Return the (X, Y) coordinate for the center point of the cell that contains the specified text.  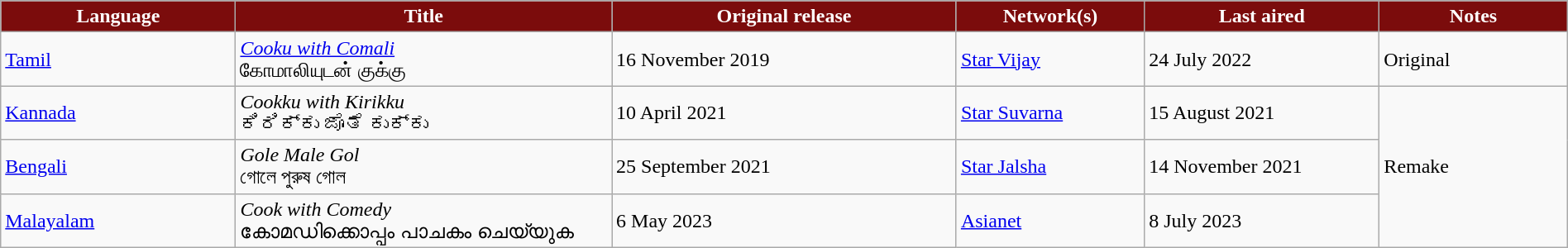
Language (118, 17)
Original (1474, 60)
Last aired (1262, 17)
Notes (1474, 17)
8 July 2023 (1262, 220)
Kannada (118, 112)
Malayalam (118, 220)
Asianet (1050, 220)
15 August 2021 (1262, 112)
Cook with Comedy കോമഡിക്കൊപ്പം പാചകം ചെയ്യുക (423, 220)
Gole Male Gol গোলে পুরুষ গোল (423, 167)
Star Vijay (1050, 60)
10 April 2021 (784, 112)
14 November 2021 (1262, 167)
Bengali (118, 167)
6 May 2023 (784, 220)
Original release (784, 17)
24 July 2022 (1262, 60)
25 September 2021 (784, 167)
Star Suvarna (1050, 112)
Title (423, 17)
Tamil (118, 60)
Cookku with Kirikku ಕಿರಿಕ್ಕು ಜೊತೆ ಕುಕ್ಕು (423, 112)
Cooku with Comali கோமாலியுடன் குக்கு (423, 60)
Star Jalsha (1050, 167)
Network(s) (1050, 17)
Remake (1474, 167)
16 November 2019 (784, 60)
